Output the [x, y] coordinate of the center of the cell containing the given text.  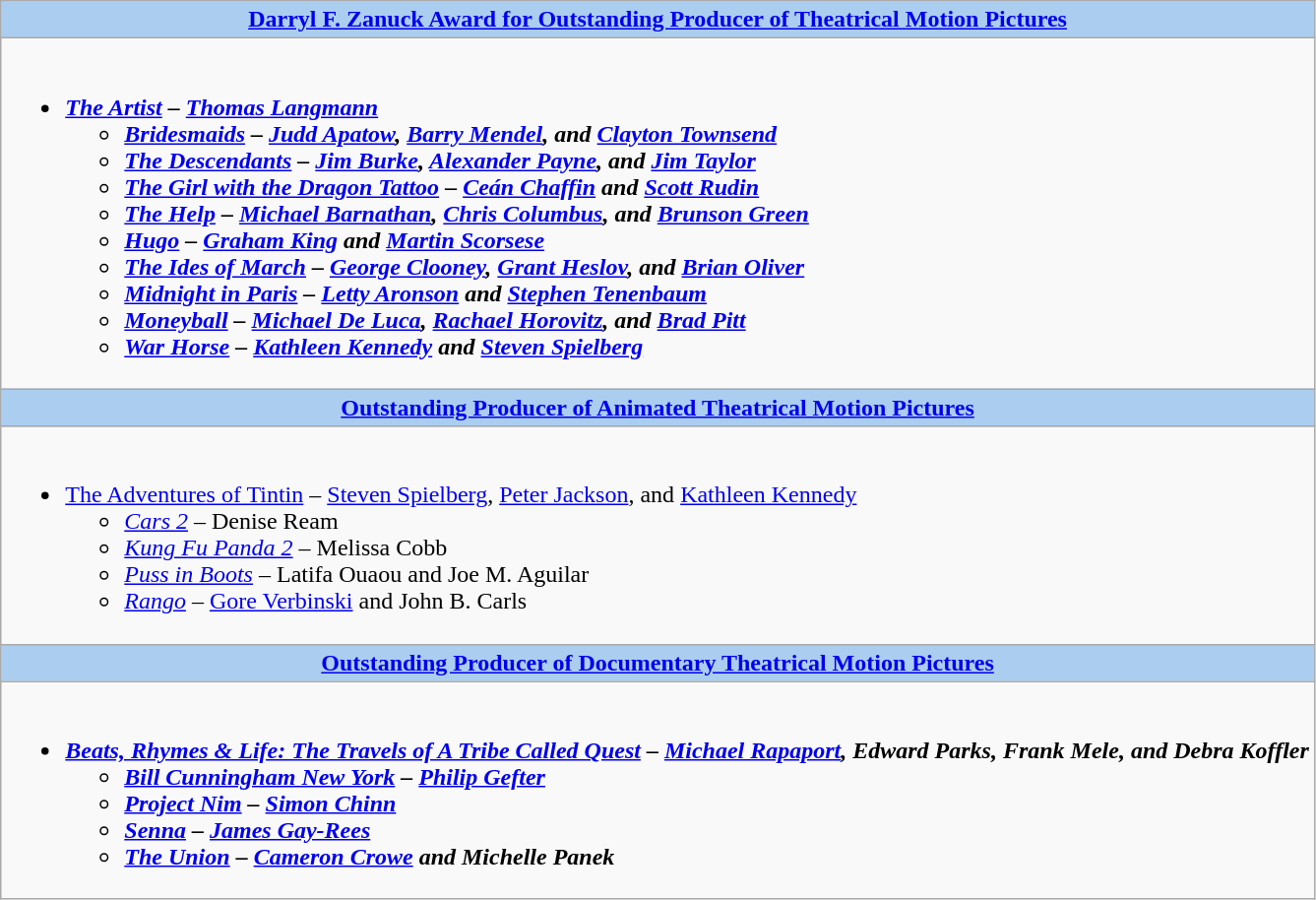
Outstanding Producer of Animated Theatrical Motion Pictures [658, 408]
Darryl F. Zanuck Award for Outstanding Producer of Theatrical Motion Pictures [658, 20]
Outstanding Producer of Documentary Theatrical Motion Pictures [658, 663]
